Extract the (x, y) coordinate from the center of the cell holding the provided text.  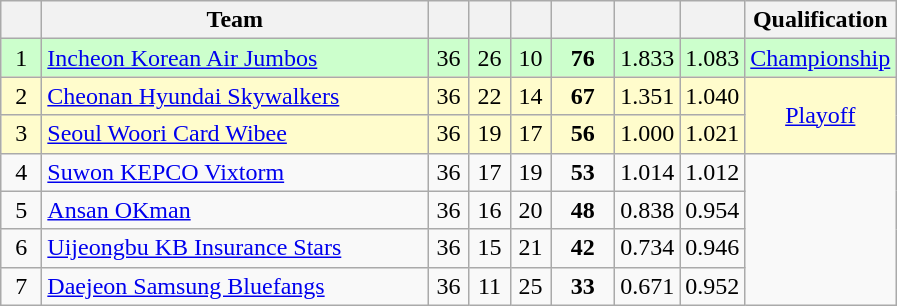
56 (583, 134)
5 (22, 210)
26 (490, 58)
0.671 (648, 286)
33 (583, 286)
1.351 (648, 96)
6 (22, 248)
4 (22, 172)
Ansan OKman (235, 210)
Uijeongbu KB Insurance Stars (235, 248)
0.838 (648, 210)
21 (530, 248)
7 (22, 286)
1.040 (712, 96)
Suwon KEPCO Vixtorm (235, 172)
11 (490, 286)
1.083 (712, 58)
0.954 (712, 210)
25 (530, 286)
2 (22, 96)
42 (583, 248)
20 (530, 210)
0.734 (648, 248)
53 (583, 172)
1.021 (712, 134)
1.833 (648, 58)
10 (530, 58)
1.012 (712, 172)
76 (583, 58)
14 (530, 96)
Qualification (820, 20)
1 (22, 58)
16 (490, 210)
48 (583, 210)
0.946 (712, 248)
3 (22, 134)
0.952 (712, 286)
1.000 (648, 134)
Incheon Korean Air Jumbos (235, 58)
1.014 (648, 172)
Championship (820, 58)
Daejeon Samsung Bluefangs (235, 286)
Team (235, 20)
15 (490, 248)
67 (583, 96)
Playoff (820, 115)
Cheonan Hyundai Skywalkers (235, 96)
22 (490, 96)
Seoul Woori Card Wibee (235, 134)
